Provide the [X, Y] coordinate of the cell's center where the given text is located.  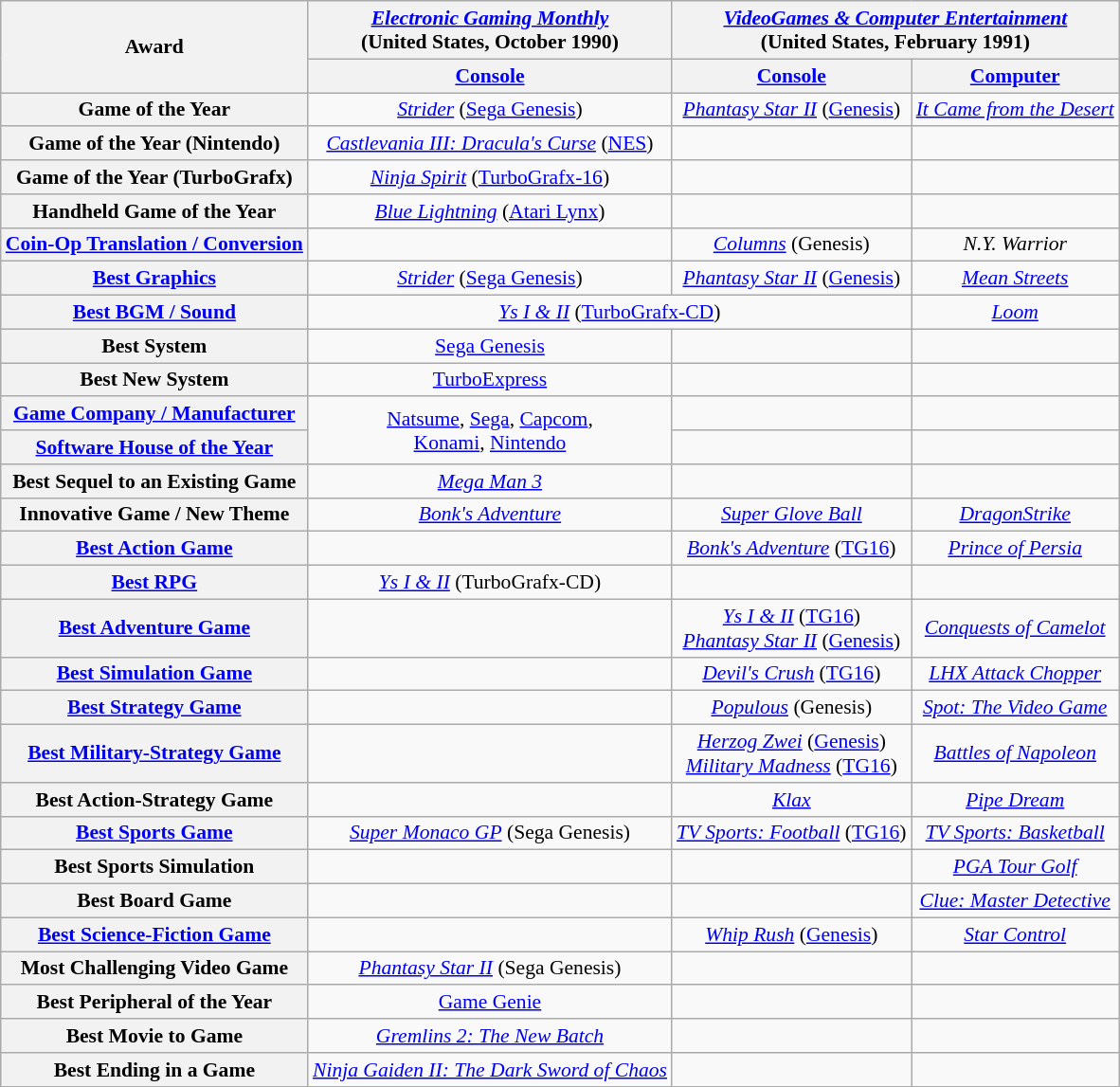
Best Strategy Game [154, 708]
Pipe Dream [1016, 800]
Super Glove Ball [792, 515]
Super Monaco GP (Sega Genesis) [490, 833]
Conquests of Camelot [1016, 627]
Game Genie [490, 1003]
Whip Rush (Genesis) [792, 934]
It Came from the Desert [1016, 110]
Best BGM / Sound [154, 313]
Best Simulation Game [154, 674]
Clue: Master Detective [1016, 901]
Best System [154, 346]
Ys I & II (TG16) Phantasy Star II (Genesis) [792, 627]
Mega Man 3 [490, 481]
TV Sports: Football (TG16) [792, 833]
VideoGames & Computer Entertainment (United States, February 1991) [895, 30]
TurboExpress [490, 380]
Best Graphics [154, 279]
Devil's Crush (TG16) [792, 674]
Best Movie to Game [154, 1036]
Best Sequel to an Existing Game [154, 481]
Most Challenging Video Game [154, 969]
Castlevania III: Dracula's Curse (NES) [490, 144]
Mean Streets [1016, 279]
Natsume, Sega, Capcom, Konami, Nintendo [490, 430]
Klax [792, 800]
Game of the Year (TurboGrafx) [154, 177]
Coin-Op Translation / Conversion [154, 245]
Best Action-Strategy Game [154, 800]
Spot: The Video Game [1016, 708]
Gremlins 2: The New Batch [490, 1036]
Ninja Spirit (TurboGrafx-16) [490, 177]
Sega Genesis [490, 346]
Software House of the Year [154, 447]
Game Company / Manufacturer [154, 414]
DragonStrike [1016, 515]
Populous (Genesis) [792, 708]
Ninja Gaiden II: The Dark Sword of Chaos [490, 1070]
Best RPG [154, 583]
Electronic Gaming Monthly (United States, October 1990) [490, 30]
Phantasy Star II (Sega Genesis) [490, 969]
Award [154, 47]
TV Sports: Basketball [1016, 833]
Star Control [1016, 934]
Best Peripheral of the Year [154, 1003]
Bonk's Adventure [490, 515]
Best Sports Simulation [154, 867]
Bonk's Adventure (TG16) [792, 549]
Best Science-Fiction Game [154, 934]
Blue Lightning (Atari Lynx) [490, 211]
N.Y. Warrior [1016, 245]
Best Adventure Game [154, 627]
Best Sports Game [154, 833]
Loom [1016, 313]
Best New System [154, 380]
Game of the Year (Nintendo) [154, 144]
PGA Tour Golf [1016, 867]
Columns (Genesis) [792, 245]
Battles of Napoleon [1016, 754]
Best Military-Strategy Game [154, 754]
Computer [1016, 76]
Innovative Game / New Theme [154, 515]
Herzog Zwei (Genesis) Military Madness (TG16) [792, 754]
Handheld Game of the Year [154, 211]
Best Ending in a Game [154, 1070]
Game of the Year [154, 110]
Prince of Persia [1016, 549]
Best Action Game [154, 549]
Best Board Game [154, 901]
LHX Attack Chopper [1016, 674]
